From the cell containing the given text, extract its center point as (x, y) coordinate. 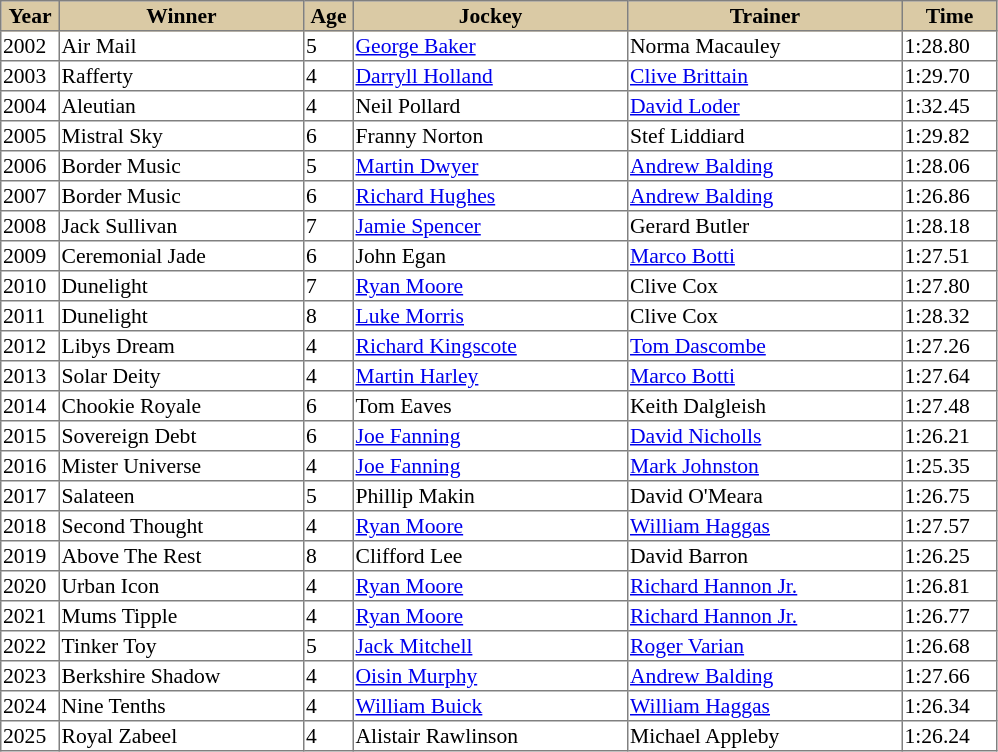
2015 (30, 436)
Libys Dream (181, 346)
Stef Liddiard (765, 136)
1:27.64 (949, 376)
2014 (30, 406)
Royal Zabeel (181, 736)
Clive Brittain (765, 76)
1:27.48 (949, 406)
Tinker Toy (181, 646)
Air Mail (181, 46)
Darryll Holland (490, 76)
Jack Sullivan (181, 226)
Above The Rest (181, 556)
Mistral Sky (181, 136)
1:28.06 (949, 166)
David Loder (765, 106)
Jockey (490, 16)
Solar Deity (181, 376)
Time (949, 16)
Mark Johnston (765, 466)
Sovereign Debt (181, 436)
Age (329, 16)
Second Thought (181, 526)
Clifford Lee (490, 556)
2018 (30, 526)
1:26.86 (949, 196)
1:28.18 (949, 226)
1:27.80 (949, 286)
Jamie Spencer (490, 226)
David Nicholls (765, 436)
George Baker (490, 46)
1:29.70 (949, 76)
Urban Icon (181, 586)
1:26.68 (949, 646)
2021 (30, 616)
Rafferty (181, 76)
Richard Hughes (490, 196)
2025 (30, 736)
Phillip Makin (490, 496)
1:26.81 (949, 586)
1:27.26 (949, 346)
Alistair Rawlinson (490, 736)
Michael Appleby (765, 736)
2007 (30, 196)
Salateen (181, 496)
Franny Norton (490, 136)
Winner (181, 16)
1:26.34 (949, 706)
1:27.57 (949, 526)
1:26.24 (949, 736)
Oisin Murphy (490, 676)
John Egan (490, 256)
2005 (30, 136)
1:27.51 (949, 256)
1:25.35 (949, 466)
Chookie Royale (181, 406)
1:32.45 (949, 106)
2010 (30, 286)
1:28.32 (949, 316)
Neil Pollard (490, 106)
David O'Meara (765, 496)
1:28.80 (949, 46)
Mums Tipple (181, 616)
2022 (30, 646)
Richard Kingscote (490, 346)
David Barron (765, 556)
Jack Mitchell (490, 646)
2011 (30, 316)
1:26.75 (949, 496)
Martin Dwyer (490, 166)
1:29.82 (949, 136)
2023 (30, 676)
1:26.21 (949, 436)
2009 (30, 256)
Tom Dascombe (765, 346)
Tom Eaves (490, 406)
2006 (30, 166)
2019 (30, 556)
Trainer (765, 16)
Year (30, 16)
2002 (30, 46)
Berkshire Shadow (181, 676)
Mister Universe (181, 466)
2003 (30, 76)
Ceremonial Jade (181, 256)
2008 (30, 226)
Luke Morris (490, 316)
1:26.77 (949, 616)
2016 (30, 466)
2017 (30, 496)
2004 (30, 106)
Nine Tenths (181, 706)
Roger Varian (765, 646)
Martin Harley (490, 376)
Aleutian (181, 106)
2024 (30, 706)
2012 (30, 346)
Keith Dalgleish (765, 406)
2020 (30, 586)
Norma Macauley (765, 46)
1:27.66 (949, 676)
William Buick (490, 706)
2013 (30, 376)
1:26.25 (949, 556)
Gerard Butler (765, 226)
